Detect which cell encompasses the target text, then output its (x, y) center coordinate. 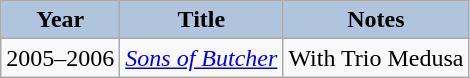
With Trio Medusa (376, 58)
Notes (376, 20)
2005–2006 (60, 58)
Sons of Butcher (202, 58)
Title (202, 20)
Year (60, 20)
